Capture the cell that displays the provided text and extract its (x, y) central coordinate. 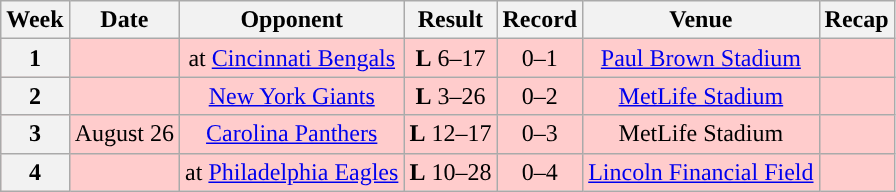
New York Giants (292, 96)
0–3 (540, 134)
Paul Brown Stadium (701, 58)
Lincoln Financial Field (701, 172)
1 (35, 58)
Record (540, 20)
L 12–17 (450, 134)
at Cincinnati Bengals (292, 58)
0–4 (540, 172)
Opponent (292, 20)
L 10–28 (450, 172)
0–2 (540, 96)
2 (35, 96)
4 (35, 172)
Week (35, 20)
0–1 (540, 58)
Venue (701, 20)
L 3–26 (450, 96)
Result (450, 20)
Carolina Panthers (292, 134)
at Philadelphia Eagles (292, 172)
Recap (856, 20)
August 26 (124, 134)
3 (35, 134)
L 6–17 (450, 58)
Date (124, 20)
